From the cell containing the given text, extract its center point as (X, Y) coordinate. 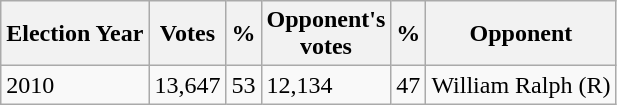
53 (244, 85)
2010 (75, 85)
12,134 (326, 85)
Election Year (75, 34)
Votes (188, 34)
Opponent'svotes (326, 34)
William Ralph (R) (521, 85)
47 (408, 85)
Opponent (521, 34)
13,647 (188, 85)
